Pinpoint the cell where the given text exists, returning its [x, y] midpoint coordinate. 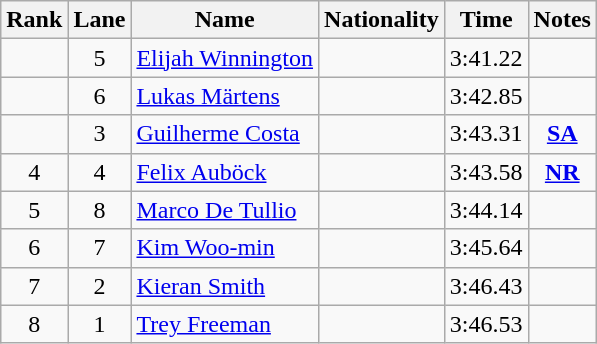
Kieran Smith [225, 286]
Elijah Winnington [225, 58]
3:43.58 [486, 172]
Marco De Tullio [225, 210]
1 [100, 324]
Nationality [382, 20]
Name [225, 20]
3:44.14 [486, 210]
3:46.53 [486, 324]
Notes [562, 20]
SA [562, 134]
Time [486, 20]
3:43.31 [486, 134]
Rank [34, 20]
Felix Auböck [225, 172]
3:41.22 [486, 58]
Lane [100, 20]
3 [100, 134]
3:45.64 [486, 248]
Lukas Märtens [225, 96]
Kim Woo-min [225, 248]
3:46.43 [486, 286]
NR [562, 172]
3:42.85 [486, 96]
Trey Freeman [225, 324]
Guilherme Costa [225, 134]
2 [100, 286]
